Provide the [X, Y] coordinate of the cell's center where the given text is located.  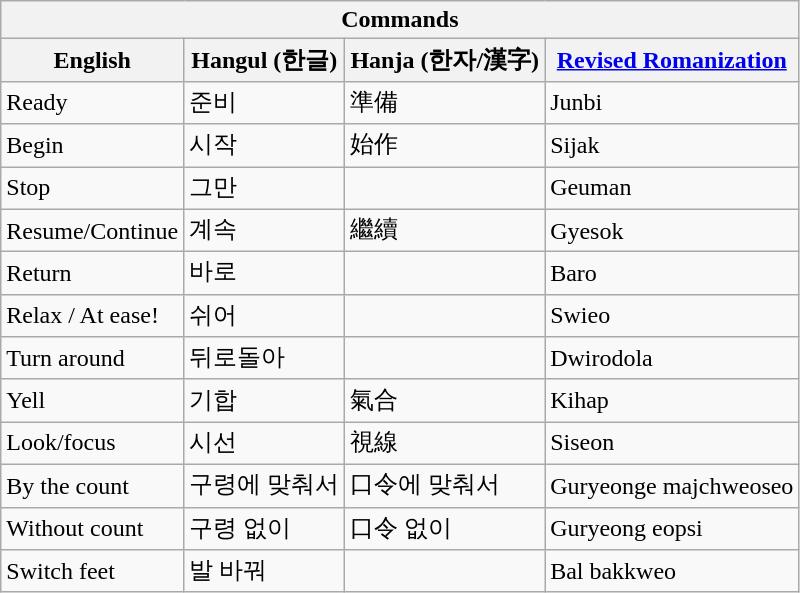
시선 [264, 444]
Ready [92, 102]
Return [92, 274]
뒤로돌아 [264, 358]
繼續 [445, 230]
Commands [400, 20]
Bal bakkweo [672, 572]
Guryeonge majchweoseo [672, 486]
바로 [264, 274]
Turn around [92, 358]
始作 [445, 146]
氣合 [445, 400]
口令 없이 [445, 528]
발 바꿔 [264, 572]
Begin [92, 146]
시작 [264, 146]
準備 [445, 102]
Yell [92, 400]
視線 [445, 444]
기합 [264, 400]
그만 [264, 188]
Swieo [672, 316]
Hanja (한자/漢字) [445, 60]
Siseon [672, 444]
구령 없이 [264, 528]
Stop [92, 188]
Revised Romanization [672, 60]
English [92, 60]
구령에 맞춰서 [264, 486]
Hangul (한글) [264, 60]
Guryeong eopsi [672, 528]
Junbi [672, 102]
Baro [672, 274]
Geuman [672, 188]
Look/focus [92, 444]
By the count [92, 486]
Relax / At ease! [92, 316]
口令에 맞춰서 [445, 486]
Kihap [672, 400]
Dwirodola [672, 358]
Sijak [672, 146]
계속 [264, 230]
Resume/Continue [92, 230]
준비 [264, 102]
Switch feet [92, 572]
쉬어 [264, 316]
Gyesok [672, 230]
Without count [92, 528]
